Detect which cell encompasses the target text, then output its (x, y) center coordinate. 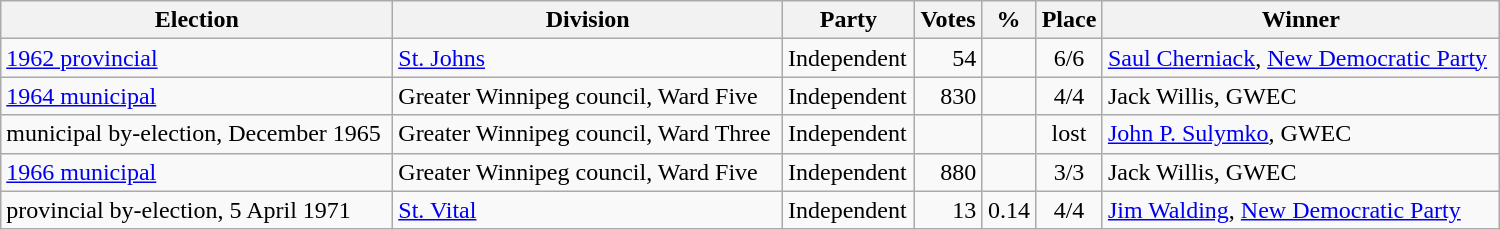
municipal by-election, December 1965 (197, 134)
Place (1070, 20)
John P. Sulymko, GWEC (1300, 134)
830 (948, 96)
Party (849, 20)
Votes (948, 20)
Jim Walding, New Democratic Party (1300, 210)
lost (1070, 134)
13 (948, 210)
1966 municipal (197, 172)
% (1009, 20)
Division (588, 20)
3/3 (1070, 172)
Winner (1300, 20)
1964 municipal (197, 96)
provincial by-election, 5 April 1971 (197, 210)
Saul Cherniack, New Democratic Party (1300, 58)
St. Johns (588, 58)
54 (948, 58)
Election (197, 20)
Greater Winnipeg council, Ward Three (588, 134)
880 (948, 172)
0.14 (1009, 210)
1962 provincial (197, 58)
6/6 (1070, 58)
St. Vital (588, 210)
